Determine the [X, Y] coordinate at the center of the cell enclosing the given text.  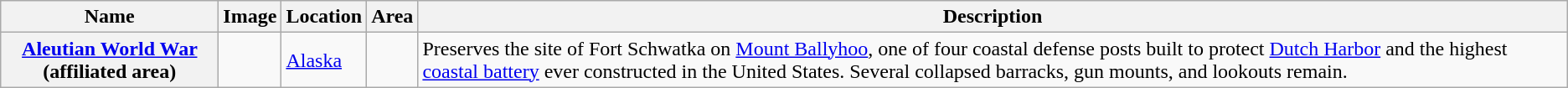
Description [993, 17]
Area [392, 17]
Alaska [324, 60]
Location [324, 17]
Aleutian World War (affiliated area) [110, 60]
Name [110, 17]
Image [250, 17]
